Determine the [X, Y] coordinate at the center of the cell enclosing the given text.  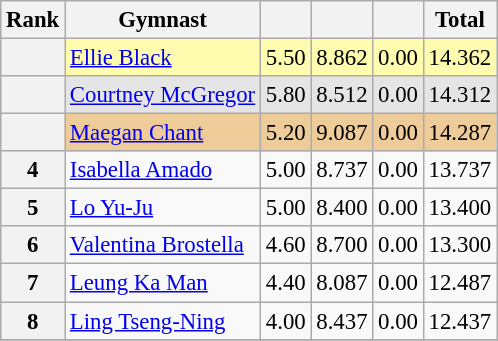
8.700 [342, 245]
4.40 [286, 283]
5.20 [286, 133]
12.437 [460, 321]
8.087 [342, 283]
5 [33, 208]
14.362 [460, 58]
8.400 [342, 208]
8 [33, 321]
4.60 [286, 245]
14.287 [460, 133]
14.312 [460, 95]
5.80 [286, 95]
7 [33, 283]
Isabella Amado [163, 170]
4 [33, 170]
Total [460, 20]
9.087 [342, 133]
12.487 [460, 283]
Ellie Black [163, 58]
13.400 [460, 208]
Gymnast [163, 20]
8.862 [342, 58]
8.737 [342, 170]
Leung Ka Man [163, 283]
Maegan Chant [163, 133]
13.300 [460, 245]
Lo Yu-Ju [163, 208]
13.737 [460, 170]
4.00 [286, 321]
8.437 [342, 321]
Courtney McGregor [163, 95]
Valentina Brostella [163, 245]
5.50 [286, 58]
Ling Tseng-Ning [163, 321]
8.512 [342, 95]
6 [33, 245]
Rank [33, 20]
